Output the (x, y) coordinate of the center of the cell containing the given text.  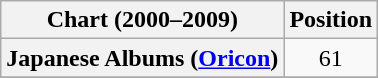
Chart (2000–2009) (142, 20)
Japanese Albums (Oricon) (142, 58)
Position (331, 20)
61 (331, 58)
